Determine the [X, Y] coordinate at the center of the cell enclosing the given text.  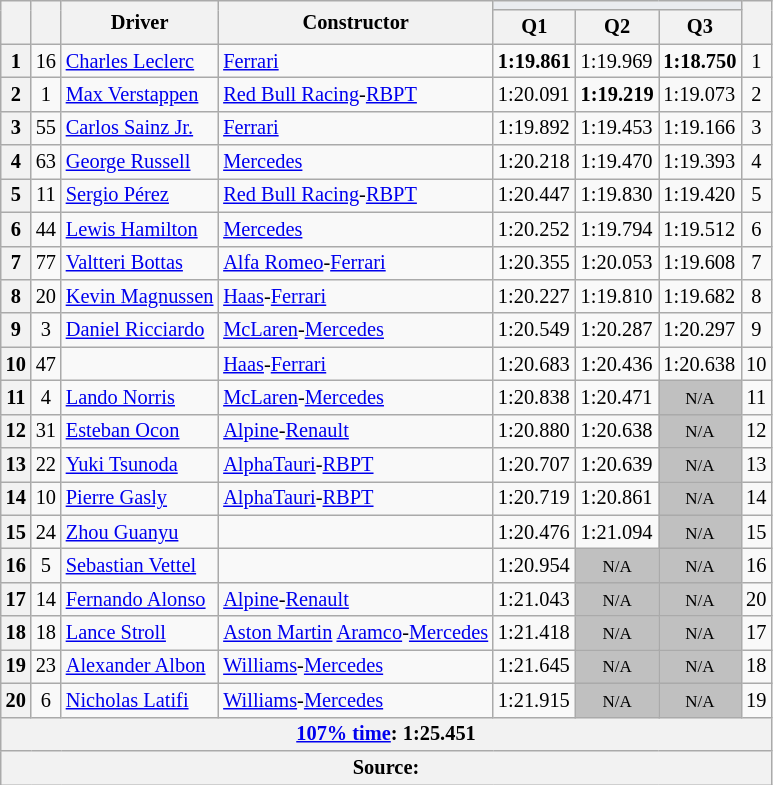
1:19.393 [700, 162]
44 [46, 229]
1:20.683 [534, 364]
Esteban Ocon [140, 431]
Q1 [534, 27]
1:20.861 [618, 498]
Yuki Tsunoda [140, 465]
Carlos Sainz Jr. [140, 128]
Sergio Pérez [140, 195]
1:21.094 [618, 532]
1:19.861 [534, 61]
Kevin Magnussen [140, 296]
1:19.166 [700, 128]
1:21.915 [534, 700]
Driver [140, 22]
1:20.954 [534, 565]
1:19.682 [700, 296]
77 [46, 263]
Charles Leclerc [140, 61]
1:20.639 [618, 465]
Alexander Albon [140, 666]
1:19.892 [534, 128]
Lance Stroll [140, 633]
1:20.287 [618, 330]
George Russell [140, 162]
Source: [386, 767]
1:19.453 [618, 128]
1:20.719 [534, 498]
1:20.880 [534, 431]
1:19.512 [700, 229]
Daniel Ricciardo [140, 330]
1:20.471 [618, 397]
47 [46, 364]
Nicholas Latifi [140, 700]
24 [46, 532]
Alfa Romeo-Ferrari [356, 263]
63 [46, 162]
1:19.608 [700, 263]
1:19.420 [700, 195]
1:19.810 [618, 296]
Constructor [356, 22]
Zhou Guanyu [140, 532]
1:18.750 [700, 61]
1:19.219 [618, 94]
Aston Martin Aramco-Mercedes [356, 633]
Fernando Alonso [140, 599]
1:19.794 [618, 229]
1:20.447 [534, 195]
1:20.252 [534, 229]
1:20.476 [534, 532]
1:20.091 [534, 94]
Max Verstappen [140, 94]
23 [46, 666]
Pierre Gasly [140, 498]
1:20.549 [534, 330]
1:20.355 [534, 263]
Lewis Hamilton [140, 229]
Valtteri Bottas [140, 263]
1:19.470 [618, 162]
1:20.707 [534, 465]
1:20.053 [618, 263]
1:20.218 [534, 162]
Q2 [618, 27]
Q3 [700, 27]
107% time: 1:25.451 [386, 734]
1:19.073 [700, 94]
Sebastian Vettel [140, 565]
1:20.436 [618, 364]
55 [46, 128]
1:20.838 [534, 397]
1:20.297 [700, 330]
31 [46, 431]
22 [46, 465]
1:21.043 [534, 599]
1:19.969 [618, 61]
1:20.227 [534, 296]
1:21.418 [534, 633]
Lando Norris [140, 397]
1:21.645 [534, 666]
1:19.830 [618, 195]
